Extract the [X, Y] coordinate from the center of the cell holding the provided text.  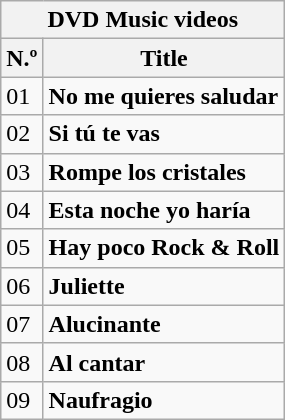
Naufragio [164, 400]
Si tú te vas [164, 134]
09 [22, 400]
No me quieres saludar [164, 96]
01 [22, 96]
Juliette [164, 286]
Esta noche yo haría [164, 210]
07 [22, 324]
03 [22, 172]
Hay poco Rock & Roll [164, 248]
05 [22, 248]
Rompe los cristales [164, 172]
N.º [22, 58]
DVD Music videos [143, 20]
Al cantar [164, 362]
Title [164, 58]
06 [22, 286]
Alucinante [164, 324]
02 [22, 134]
04 [22, 210]
08 [22, 362]
